Search for the cell housing the specified text and yield its (X, Y) center coordinate. 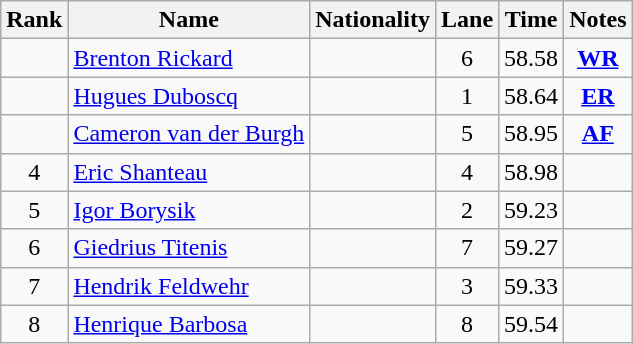
Brenton Rickard (189, 58)
58.95 (532, 134)
1 (466, 96)
Cameron van der Burgh (189, 134)
Henrique Barbosa (189, 324)
Rank (34, 20)
Giedrius Titenis (189, 248)
Lane (466, 20)
58.98 (532, 172)
Nationality (373, 20)
WR (598, 58)
Hugues Duboscq (189, 96)
2 (466, 210)
3 (466, 286)
Igor Borysik (189, 210)
Notes (598, 20)
59.27 (532, 248)
ER (598, 96)
Name (189, 20)
Eric Shanteau (189, 172)
Time (532, 20)
59.23 (532, 210)
Hendrik Feldwehr (189, 286)
58.64 (532, 96)
AF (598, 134)
59.33 (532, 286)
58.58 (532, 58)
59.54 (532, 324)
